Identify which cell holds the provided text, then report its (x, y) central coordinate. 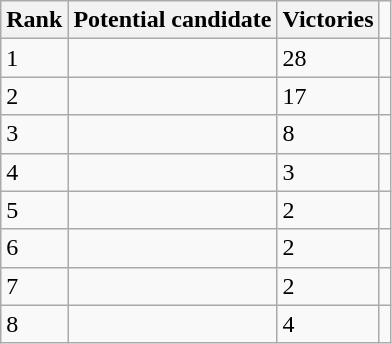
Potential candidate (172, 20)
Victories (328, 20)
Rank (34, 20)
28 (328, 58)
1 (34, 58)
6 (34, 248)
5 (34, 210)
7 (34, 286)
17 (328, 96)
